For the text-containing cell, return its midpoint in [x, y] coordinate format. 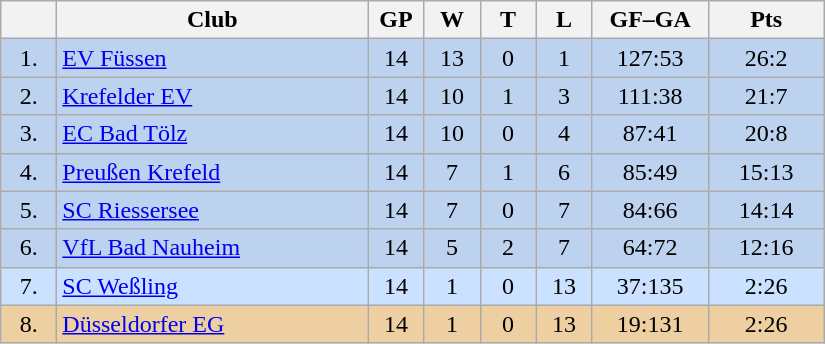
84:66 [650, 210]
EV Füssen [212, 58]
12:16 [766, 248]
6. [29, 248]
4 [564, 134]
L [564, 20]
SC Riessersee [212, 210]
GF–GA [650, 20]
7. [29, 286]
21:7 [766, 96]
1. [29, 58]
26:2 [766, 58]
19:131 [650, 324]
Preußen Krefeld [212, 172]
EC Bad Tölz [212, 134]
8. [29, 324]
85:49 [650, 172]
3 [564, 96]
Krefelder EV [212, 96]
5. [29, 210]
Pts [766, 20]
5 [452, 248]
2 [508, 248]
127:53 [650, 58]
20:8 [766, 134]
6 [564, 172]
Club [212, 20]
87:41 [650, 134]
14:14 [766, 210]
4. [29, 172]
T [508, 20]
37:135 [650, 286]
64:72 [650, 248]
GP [396, 20]
3. [29, 134]
W [452, 20]
SC Weßling [212, 286]
Düsseldorfer EG [212, 324]
VfL Bad Nauheim [212, 248]
111:38 [650, 96]
15:13 [766, 172]
2. [29, 96]
